Search for the cell housing the specified text and yield its (x, y) center coordinate. 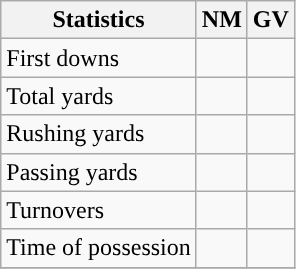
First downs (99, 58)
GV (270, 20)
Passing yards (99, 172)
NM (222, 20)
Statistics (99, 20)
Time of possession (99, 248)
Total yards (99, 96)
Turnovers (99, 210)
Rushing yards (99, 134)
